Return the (X, Y) coordinate for the center point of the cell that contains the specified text.  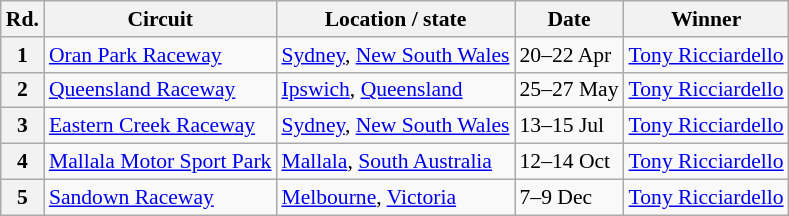
Oran Park Raceway (160, 55)
1 (22, 55)
12–14 Oct (568, 162)
4 (22, 162)
Sandown Raceway (160, 197)
13–15 Jul (568, 126)
5 (22, 197)
25–27 May (568, 90)
2 (22, 90)
Location / state (395, 19)
7–9 Dec (568, 197)
Mallala Motor Sport Park (160, 162)
Melbourne, Victoria (395, 197)
Date (568, 19)
20–22 Apr (568, 55)
Winner (706, 19)
Ipswich, Queensland (395, 90)
Circuit (160, 19)
3 (22, 126)
Queensland Raceway (160, 90)
Eastern Creek Raceway (160, 126)
Rd. (22, 19)
Mallala, South Australia (395, 162)
